Determine the [X, Y] coordinate at the center of the cell enclosing the given text.  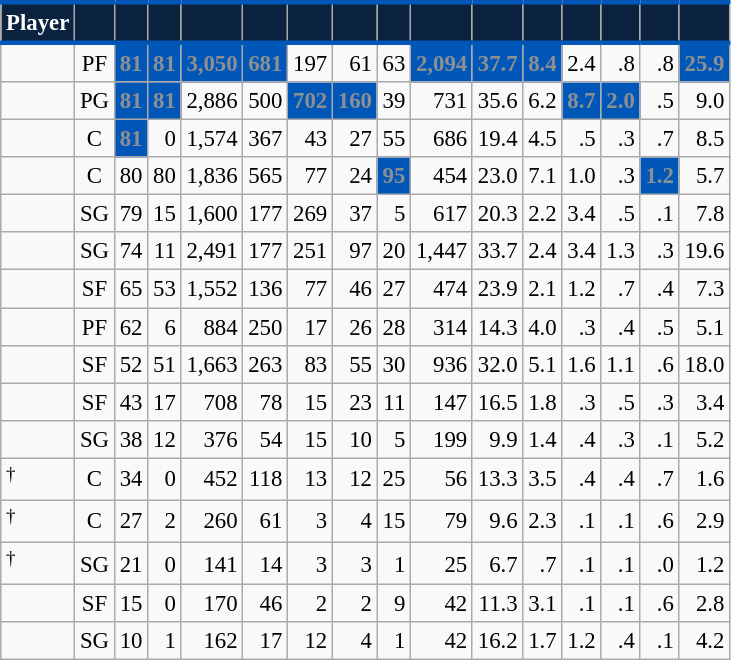
14 [266, 563]
708 [212, 402]
3,050 [212, 62]
39 [394, 101]
1.7 [542, 641]
2.1 [542, 289]
2.3 [542, 521]
3.5 [542, 479]
95 [394, 176]
141 [212, 563]
2.9 [704, 521]
13.3 [497, 479]
20.3 [497, 214]
731 [442, 101]
21 [130, 563]
147 [442, 402]
32.0 [497, 364]
454 [442, 176]
23.9 [497, 289]
160 [354, 101]
78 [266, 402]
2.2 [542, 214]
269 [310, 214]
20 [394, 251]
35.6 [497, 101]
53 [164, 289]
162 [212, 641]
617 [442, 214]
25.9 [704, 62]
474 [442, 289]
28 [394, 327]
62 [130, 327]
PG [95, 101]
2,886 [212, 101]
452 [212, 479]
52 [130, 364]
34 [130, 479]
83 [310, 364]
4.0 [542, 327]
6 [164, 327]
199 [442, 439]
118 [266, 479]
37 [354, 214]
936 [442, 364]
565 [266, 176]
367 [266, 139]
19.6 [704, 251]
8.7 [582, 101]
38 [130, 439]
97 [354, 251]
2.8 [704, 604]
376 [212, 439]
9.9 [497, 439]
1.0 [582, 176]
26 [354, 327]
24 [354, 176]
4.2 [704, 641]
63 [394, 62]
1,574 [212, 139]
1.4 [542, 439]
136 [266, 289]
8.4 [542, 62]
16.2 [497, 641]
2.0 [620, 101]
1,552 [212, 289]
884 [212, 327]
7.1 [542, 176]
9 [394, 604]
702 [310, 101]
11.3 [497, 604]
65 [130, 289]
6.7 [497, 563]
54 [266, 439]
7.3 [704, 289]
23.0 [497, 176]
2,491 [212, 251]
.0 [660, 563]
197 [310, 62]
250 [266, 327]
9.6 [497, 521]
260 [212, 521]
6.2 [542, 101]
56 [442, 479]
74 [130, 251]
37.7 [497, 62]
7.8 [704, 214]
1,600 [212, 214]
1.1 [620, 364]
Player [38, 22]
14.3 [497, 327]
9.0 [704, 101]
2,094 [442, 62]
1,663 [212, 364]
3.1 [542, 604]
1.3 [620, 251]
13 [310, 479]
263 [266, 364]
23 [354, 402]
5.7 [704, 176]
5.2 [704, 439]
30 [394, 364]
686 [442, 139]
251 [310, 251]
1.8 [542, 402]
1,836 [212, 176]
19.4 [497, 139]
314 [442, 327]
51 [164, 364]
500 [266, 101]
8.5 [704, 139]
16.5 [497, 402]
681 [266, 62]
18.0 [704, 364]
170 [212, 604]
1,447 [442, 251]
4.5 [542, 139]
33.7 [497, 251]
